Provide the [x, y] coordinate of the cell's center where the given text is located.  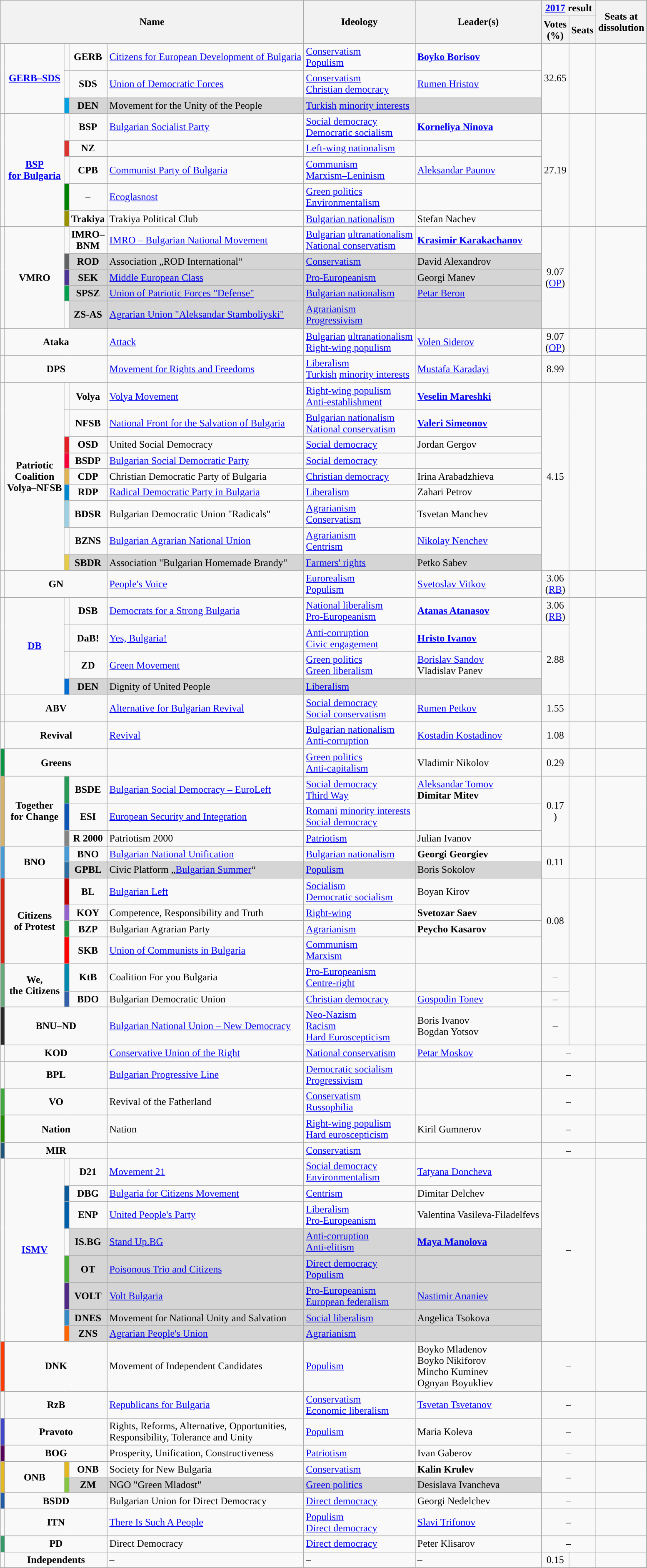
BZNS [88, 541]
OSD [88, 445]
DPS [56, 369]
Angelica Tsokova [478, 1318]
Union of Communists in Bulgaria [205, 950]
Seats atdissolution [621, 22]
Movement for National Unity and Salvation [205, 1318]
Peycho Kasarov [478, 929]
Volya Movement [205, 396]
Pro-Europeanism [360, 277]
AgrarianismProgressivism [360, 315]
DNES [88, 1318]
Neo-NazismRacismHard Euroscepticism [360, 1026]
Green Movement [205, 665]
Movement 21 [205, 1172]
Tsvetan Manchev [478, 513]
Leader(s) [478, 22]
Stefan Nachev [478, 218]
Alternative for Bulgarian Revival [205, 709]
Christian Democratic Party of Bulgaria [205, 476]
NZ [88, 148]
Right-wing populismAnti-establishment [360, 396]
Revival of the Fatherland [205, 1102]
Boyan Kirov [478, 891]
Krasimir Karakachanov [478, 240]
GN [56, 584]
Jordan Gergov [478, 445]
Bulgarian National Unification [205, 854]
Anti-corruptionCivic engagement [360, 638]
Centrism [360, 1193]
Direct Democracy [205, 1544]
Patriotism 2000 [205, 838]
ZNS [88, 1333]
Petar Beron [478, 293]
Citizens for European Development of Bulgaria [205, 57]
DNK [56, 1366]
MIR [56, 1150]
BNU–ND [56, 1026]
DBG [88, 1193]
ConservatismRussophilia [360, 1102]
Atanas Atanasov [478, 611]
Valeri Simeonov [478, 423]
1.55 [555, 709]
There Is Such A People [205, 1522]
Social democracyThird Way [360, 789]
DaB! [88, 638]
VOLT [88, 1296]
Romani minority interestsSocial democracy [360, 817]
Aleksandar TomovDimitar Mitev [478, 789]
Independents [56, 1560]
Kostadin Kostadinov [478, 735]
Bulgarian Democratic Union "Radicals" [205, 513]
Mustafa Karadayi [478, 369]
Ideology [360, 22]
Georgi Manev [478, 277]
GERB [88, 57]
Julian Ivanov [478, 838]
Anti-corruptionAnti-elitism [360, 1242]
Slavi Trifonov [478, 1522]
Greens [56, 763]
Bulgarian Left [205, 891]
BPL [56, 1075]
BSDP [88, 461]
Veselin Mareshki [478, 396]
National liberalismPro-Europeanism [360, 611]
Social democracySocial conservatism [360, 709]
0.08 [555, 921]
Social liberalism [360, 1318]
Civic Platform „Bulgarian Summer“ [205, 870]
Borislav SandovVladislav Panev [478, 665]
Democratic socialismProgressivism [360, 1075]
Volt Bulgaria [205, 1296]
Bulgarian National Union – New Democracy [205, 1026]
Petko Sabev [478, 562]
Turkish minority interests [360, 105]
Pravoto [56, 1432]
Conservative Union of the Right [205, 1053]
We,the Citizens [35, 985]
Rumen Petkov [478, 709]
LiberalismTurkish minority interests [360, 369]
Maria Koleva [478, 1432]
CPB [88, 170]
2.88 [555, 659]
AgrarianismCentrism [360, 541]
SPSZ [88, 293]
Coalition For you Bulgaria [205, 977]
Rumen Hristov [478, 84]
Yes, Bulgaria! [205, 638]
SDS [88, 84]
Hristo Ivanov [478, 638]
CommunismMarxism [360, 950]
Boyko Borisov [478, 57]
Votes(%) [555, 30]
2017 result [569, 8]
ConservatismChristian democracy [360, 84]
Aleksandar Paunov [478, 170]
Bulgaria for Citizens Movement [205, 1193]
Gospodin Tonev [478, 999]
Union of Patriotic Forces "Defense" [205, 293]
Right-wing [360, 913]
Agrarian People's Union [205, 1333]
David Alexandrov [478, 261]
Competence, Responsibility and Truth [205, 913]
Boris IvanovBogdan Yotsov [478, 1026]
NFSB [88, 423]
National Front for the Salvation of Bulgaria [205, 423]
IS.BG [88, 1242]
ITN [56, 1522]
Society for New Bulgaria [205, 1469]
United People's Party [205, 1215]
Communist Party of Bulgaria [205, 170]
Georgi Nedelchev [478, 1501]
Bulgarian Agrarian National Union [205, 541]
People's Voice [205, 584]
Boyko MladenovBoyko NikiforovMincho KuminevOgnyan Boyukliev [478, 1366]
Svetozar Saev [478, 913]
VMRO [35, 277]
GPBL [88, 870]
Tsvetan Tsvetanov [478, 1405]
Green politicsGreen liberalism [360, 665]
Desislava Ivancheva [478, 1485]
Bulgarian nationalismNational conservatism [360, 423]
Bulgarian Socialist Party [205, 127]
Ataka [56, 342]
Bulgarian ultranationalismRight-wing populism [360, 342]
Pro-EuropeanismEuropean federalism [360, 1296]
Bulgarian Social Democratic Party [205, 461]
Svetoslav Vitkov [478, 584]
Citizens of Protest [35, 921]
Social democracyDemocratic socialism [360, 127]
Volya [88, 396]
Rights, Reforms, Alternative, Opportunities, Responsibility, Tolerance and Unity [205, 1432]
Zahari Petrov [478, 492]
Boris Sokolov [478, 870]
0.15 [555, 1560]
Georgi Georgiev [478, 854]
Nikolay Nenchev [478, 541]
ABV [56, 709]
Peter Klisarov [478, 1544]
LiberalismPro-Europeanism [360, 1215]
Bulgarian Social Democracy – EuroLeft [205, 789]
BSDE [88, 789]
Movement for the Unity of the People [205, 105]
0.29 [555, 763]
Agrarian Union "Aleksandar Stamboliyski" [205, 315]
Middle European Class [205, 277]
Petar Moskov [478, 1053]
DB [35, 646]
Radical Democratic Party in Bulgaria [205, 492]
IMRO–BNM [88, 240]
Maya Manolova [478, 1242]
ENP [88, 1215]
8.99 [555, 369]
4.15 [555, 477]
BSPfor Bulgaria [35, 170]
ISMV [35, 1250]
Left-wing nationalism [360, 148]
SocialismDemocratic socialism [360, 891]
Bulgarian Democratic Union [205, 999]
ZM [88, 1485]
AgrarianismConservatism [360, 513]
SKB [88, 950]
NGO "Green Mladost" [205, 1485]
Korneliya Ninova [478, 127]
ZD [88, 665]
Farmers' rights [360, 562]
32.65 [555, 78]
Bulgarian ultranationalismNational conservatism [360, 240]
Republicans for Bulgaria [205, 1405]
Right-wing populismHard euroscepticism [360, 1129]
PatrioticCoalitionVolya–NFSB [35, 477]
KOY [88, 913]
Democrats for a Strong Bulgaria [205, 611]
0.11 [555, 862]
0.17) [555, 811]
KtB [88, 977]
ESI [88, 817]
ROD [88, 261]
Trakiya [88, 218]
BSP [88, 127]
Bulgarian Agrarian Party [205, 929]
Direct democracyPopulism [360, 1269]
Green politicsAnti-capitalism [360, 763]
Vladimir Nikolov [478, 763]
Green politicsEnvironmentalism [360, 197]
VO [56, 1102]
BDSR [88, 513]
Union of Democratic Forces [205, 84]
Bulgarian Progressive Line [205, 1075]
Dignity of United People [205, 687]
Kiril Gumnerov [478, 1129]
CommunismMarxism–Leninism [360, 170]
Pro-EuropeanismCentre-right [360, 977]
Name [152, 22]
Ecoglasnost [205, 197]
1.08 [555, 735]
DSB [88, 611]
Attack [205, 342]
Irina Arabadzhieva [478, 476]
Nastimir Ananiev [478, 1296]
Seats [582, 30]
Trakiya Political Club [205, 218]
Bulgarian Union for Direct Democracy [205, 1501]
BZP [88, 929]
ZS-AS [88, 315]
BL [88, 891]
OT [88, 1269]
Valentina Vasileva-Filadelfevs [478, 1215]
CDP [88, 476]
RzB [56, 1405]
Poisonous Trio and Citizens [205, 1269]
Tatyana Doncheva [478, 1172]
R 2000 [88, 838]
ConservatismPopulism [360, 57]
BSDD [56, 1501]
Social democracyEnvironmentalism [360, 1172]
National conservatism [360, 1053]
European Security and Integration [205, 817]
Bulgarian nationalismAnti-corruption [360, 735]
Together for Change [35, 811]
GERB–SDS [35, 78]
Kalin Krulev [478, 1469]
Dimitar Delchev [478, 1193]
SEK [88, 277]
Stand Up.BG [205, 1242]
D21 [88, 1172]
Volen Siderov [478, 342]
Prosperity, Unification, Constructiveness [205, 1453]
Green politics [360, 1485]
Movement of Independent Candidates [205, 1366]
Movement for Rights and Freedoms [205, 369]
RDP [88, 492]
27.19 [555, 170]
Ivan Gaberov [478, 1453]
ConservatismEconomic liberalism [360, 1405]
IMRO – Bulgarian National Movement [205, 240]
Association "Bulgarian Homemade Brandy" [205, 562]
Association „ROD International“ [205, 261]
Eurorealism Populism [360, 584]
PD [56, 1544]
United Social Democracy [205, 445]
KOD [56, 1053]
SBDR [88, 562]
BOG [56, 1453]
BDO [88, 999]
PopulismDirect democracy [360, 1522]
